Detect which cell encompasses the target text, then output its (X, Y) center coordinate. 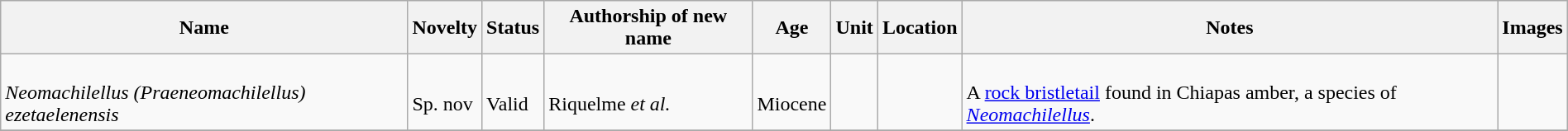
Miocene (792, 92)
Riquelme et al. (648, 92)
Authorship of new name (648, 28)
Sp. nov (445, 92)
Images (1532, 28)
Valid (513, 92)
Name (204, 28)
A rock bristletail found in Chiapas amber, a species of Neomachilellus. (1230, 92)
Neomachilellus (Praeneomachilellus) ezetaelenensis (204, 92)
Location (920, 28)
Age (792, 28)
Notes (1230, 28)
Status (513, 28)
Novelty (445, 28)
Unit (854, 28)
